Return [x, y] of the center of cell containing provided text 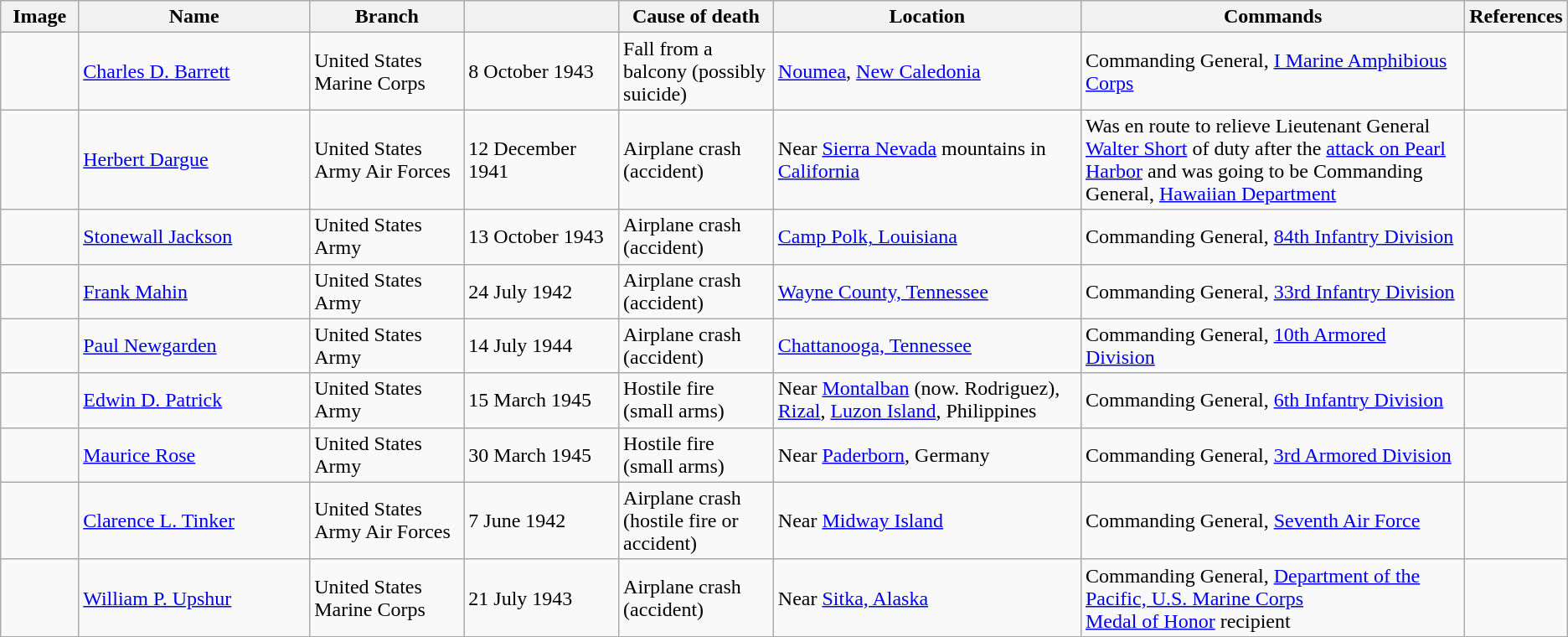
Commanding General, 33rd Infantry Division [1272, 292]
7 June 1942 [541, 520]
Near Paderborn, Germany [926, 454]
Stonewall Jackson [194, 236]
Noumea, New Caledonia [926, 71]
Location [926, 17]
Near Montalban (now. Rodriguez), Rizal, Luzon Island, Philippines [926, 401]
Commanding General, 84th Infantry Division [1272, 236]
Commanding General, 10th Armored Division [1272, 345]
Fall from a balcony (possibly suicide) [697, 71]
Charles D. Barrett [194, 71]
Near Sitka, Alaska [926, 598]
Image [40, 17]
13 October 1943 [541, 236]
Near Midway Island [926, 520]
14 July 1944 [541, 345]
Commanding General, Department of the Pacific, U.S. Marine CorpsMedal of Honor recipient [1272, 598]
Chattanooga, Tennessee [926, 345]
Wayne County, Tennessee [926, 292]
Paul Newgarden [194, 345]
8 October 1943 [541, 71]
Name [194, 17]
Herbert Dargue [194, 159]
21 July 1943 [541, 598]
Edwin D. Patrick [194, 401]
Commands [1272, 17]
Commanding General, 6th Infantry Division [1272, 401]
24 July 1942 [541, 292]
30 March 1945 [541, 454]
15 March 1945 [541, 401]
Branch [387, 17]
Frank Mahin [194, 292]
Commanding General, Seventh Air Force [1272, 520]
Near Sierra Nevada mountains in California [926, 159]
References [1516, 17]
12 December 1941 [541, 159]
Commanding General, I Marine Amphibious Corps [1272, 71]
Clarence L. Tinker [194, 520]
Camp Polk, Louisiana [926, 236]
William P. Upshur [194, 598]
Maurice Rose [194, 454]
Airplane crash (hostile fire or accident) [697, 520]
Cause of death [697, 17]
Commanding General, 3rd Armored Division [1272, 454]
